Locate the cell with the specified text and output its [x, y] center coordinate. 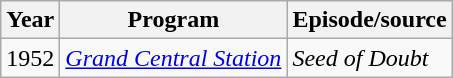
Program [174, 20]
Year [30, 20]
Grand Central Station [174, 58]
1952 [30, 58]
Seed of Doubt [370, 58]
Episode/source [370, 20]
